Pinpoint the cell where the given text exists, returning its [X, Y] midpoint coordinate. 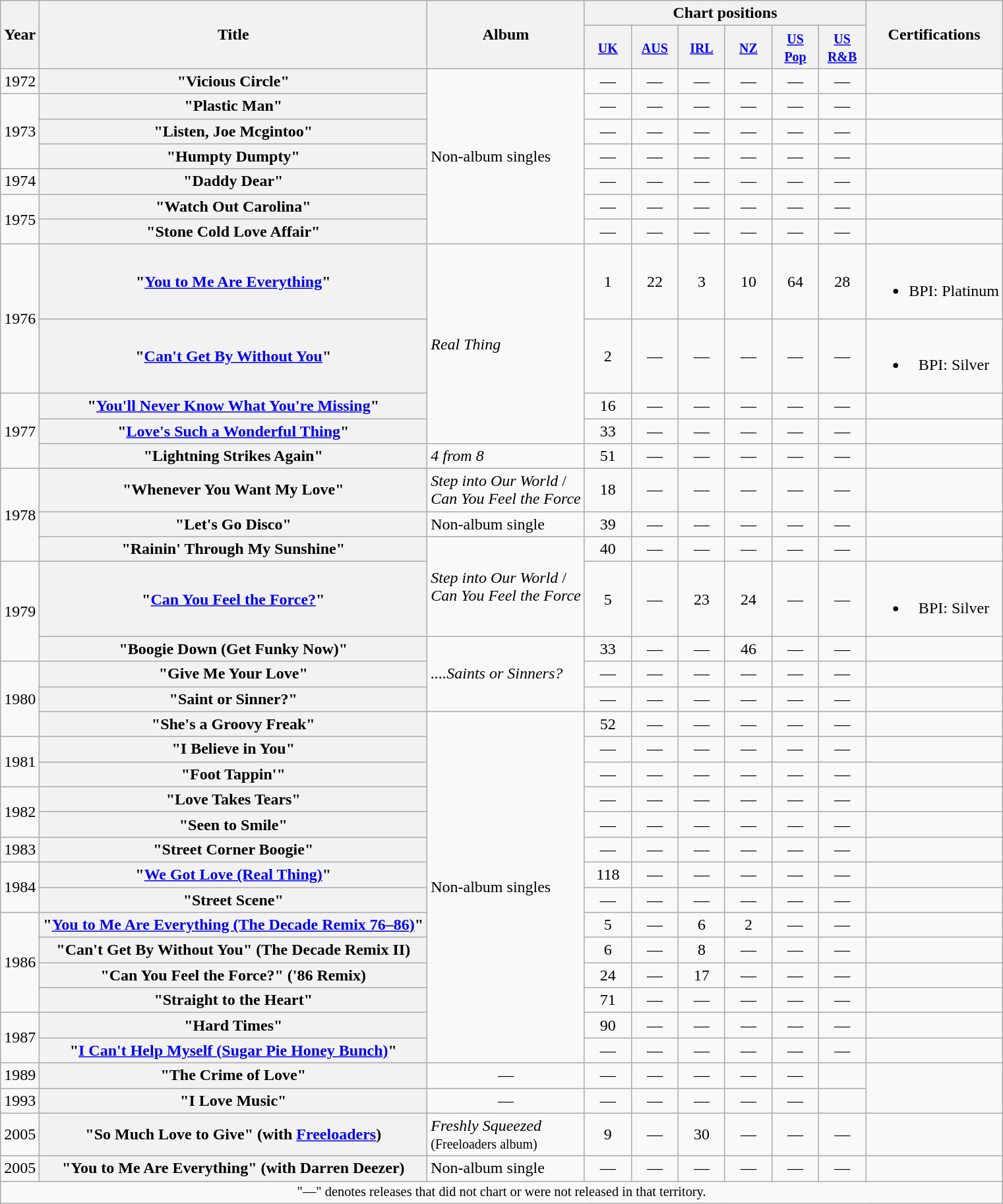
"I Believe in You" [233, 749]
1 [608, 281]
71 [608, 1000]
"Straight to the Heart" [233, 1000]
1984 [20, 887]
Title [233, 34]
"Can You Feel the Force?" ('86 Remix) [233, 975]
52 [608, 724]
US Pop [795, 47]
64 [795, 281]
IRL [702, 47]
"Street Scene" [233, 900]
"I Can't Help Myself (Sugar Pie Honey Bunch)" [233, 1050]
Real Thing [506, 344]
1976 [20, 318]
Certifications [934, 34]
"Boogie Down (Get Funky Now)" [233, 649]
1989 [20, 1075]
1972 [20, 81]
"You to Me Are Everything (The Decade Remix 76–86)" [233, 925]
Year [20, 34]
90 [608, 1025]
39 [608, 524]
"Seen to Smile" [233, 824]
"Lightning Strikes Again" [233, 456]
"Plastic Man" [233, 106]
"Foot Tappin'" [233, 774]
46 [748, 649]
"Daddy Dear" [233, 181]
Chart positions [725, 13]
22 [654, 281]
"Listen, Joe Mcgintoo" [233, 131]
"Let's Go Disco" [233, 524]
1987 [20, 1038]
"I Love Music" [233, 1100]
....Saints or Sinners? [506, 674]
"You to Me Are Everything" (with Darren Deezer) [233, 1168]
1977 [20, 431]
1978 [20, 516]
BPI: Platinum [934, 281]
1982 [20, 812]
"Can't Get By Without You" [233, 356]
1975 [20, 219]
"Saint or Sinner?" [233, 699]
1973 [20, 131]
8 [702, 950]
"Humpty Dumpty" [233, 156]
40 [608, 549]
118 [608, 874]
1993 [20, 1100]
9 [608, 1134]
"Street Corner Boogie" [233, 849]
"Hard Times" [233, 1025]
"Can't Get By Without You" (The Decade Remix II) [233, 950]
"We Got Love (Real Thing)" [233, 874]
"You to Me Are Everything" [233, 281]
"So Much Love to Give" (with Freeloaders) [233, 1134]
"Give Me Your Love" [233, 674]
18 [608, 491]
51 [608, 456]
3 [702, 281]
"—" denotes releases that did not chart or were not released in that territory. [502, 1192]
"Vicious Circle" [233, 81]
"Rainin' Through My Sunshine" [233, 549]
Album [506, 34]
1974 [20, 181]
17 [702, 975]
"Watch Out Carolina" [233, 206]
AUS [654, 47]
1986 [20, 963]
16 [608, 406]
"Love's Such a Wonderful Thing" [233, 431]
10 [748, 281]
1983 [20, 849]
4 from 8 [506, 456]
"Stone Cold Love Affair" [233, 231]
23 [702, 599]
"Love Takes Tears" [233, 799]
1979 [20, 612]
Freshly Squeezed (Freeloaders album) [506, 1134]
30 [702, 1134]
"She's a Groovy Freak" [233, 724]
"Whenever You Want My Love" [233, 491]
"Can You Feel the Force?" [233, 599]
UK [608, 47]
"The Crime of Love" [233, 1075]
"You'll Never Know What You're Missing" [233, 406]
NZ [748, 47]
1980 [20, 699]
1981 [20, 762]
US R&B [843, 47]
28 [843, 281]
